For the text-containing cell, return its midpoint in [X, Y] coordinate format. 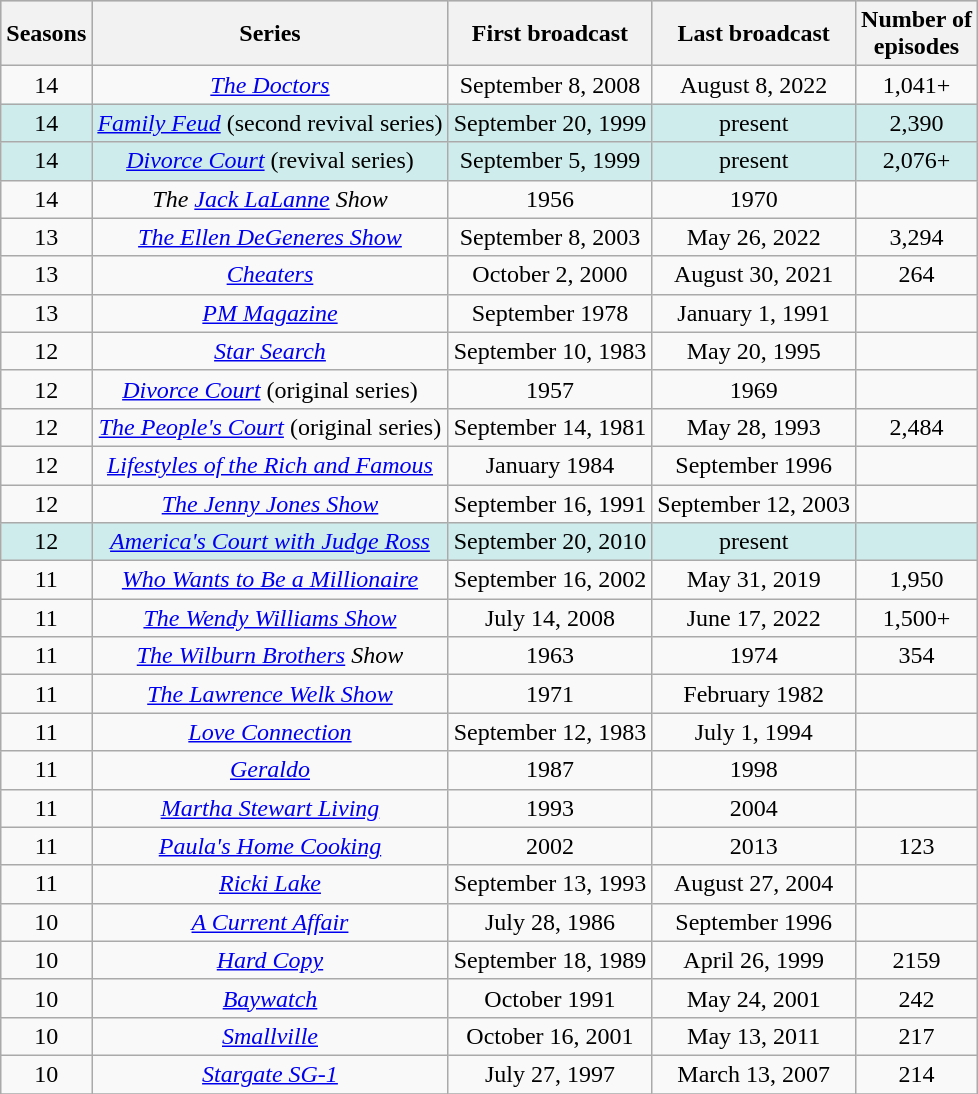
The Jack LaLanne Show [270, 199]
July 1, 1994 [754, 732]
August 8, 2022 [754, 85]
1957 [550, 389]
1998 [754, 770]
1969 [754, 389]
The Ellen DeGeneres Show [270, 237]
Stargate SG-1 [270, 1074]
1,950 [917, 580]
Martha Stewart Living [270, 808]
October 16, 2001 [550, 1036]
America's Court with Judge Ross [270, 542]
1970 [754, 199]
A Current Affair [270, 922]
May 28, 1993 [754, 427]
September 1978 [550, 313]
July 28, 1986 [550, 922]
September 8, 2003 [550, 237]
May 13, 2011 [754, 1036]
Family Feud (second revival series) [270, 123]
1956 [550, 199]
Who Wants to Be a Millionaire [270, 580]
1987 [550, 770]
July 14, 2008 [550, 618]
September 16, 2002 [550, 580]
Lifestyles of the Rich and Famous [270, 465]
September 20, 2010 [550, 542]
Number ofepisodes [917, 34]
Paula's Home Cooking [270, 846]
Hard Copy [270, 960]
June 17, 2022 [754, 618]
May 20, 1995 [754, 351]
May 31, 2019 [754, 580]
1993 [550, 808]
1974 [754, 656]
February 1982 [754, 694]
2002 [550, 846]
The Doctors [270, 85]
The Wendy Williams Show [270, 618]
Divorce Court (revival series) [270, 161]
April 26, 1999 [754, 960]
1963 [550, 656]
September 12, 1983 [550, 732]
September 20, 1999 [550, 123]
1,041+ [917, 85]
354 [917, 656]
The Lawrence Welk Show [270, 694]
Ricki Lake [270, 884]
August 30, 2021 [754, 275]
Seasons [46, 34]
Divorce Court (original series) [270, 389]
Series [270, 34]
217 [917, 1036]
Love Connection [270, 732]
Baywatch [270, 998]
September 14, 1981 [550, 427]
September 10, 1983 [550, 351]
January 1984 [550, 465]
242 [917, 998]
2,076+ [917, 161]
1971 [550, 694]
123 [917, 846]
2,390 [917, 123]
2013 [754, 846]
214 [917, 1074]
3,294 [917, 237]
September 13, 1993 [550, 884]
The Jenny Jones Show [270, 503]
September 12, 2003 [754, 503]
Star Search [270, 351]
October 1991 [550, 998]
The Wilburn Brothers Show [270, 656]
September 16, 1991 [550, 503]
May 24, 2001 [754, 998]
July 27, 1997 [550, 1074]
2159 [917, 960]
1,500+ [917, 618]
First broadcast [550, 34]
2004 [754, 808]
Cheaters [270, 275]
Geraldo [270, 770]
2,484 [917, 427]
September 8, 2008 [550, 85]
August 27, 2004 [754, 884]
March 13, 2007 [754, 1074]
September 5, 1999 [550, 161]
264 [917, 275]
September 18, 1989 [550, 960]
The People's Court (original series) [270, 427]
PM Magazine [270, 313]
May 26, 2022 [754, 237]
Last broadcast [754, 34]
October 2, 2000 [550, 275]
January 1, 1991 [754, 313]
Smallville [270, 1036]
